Return [x, y] of the center of cell containing provided text 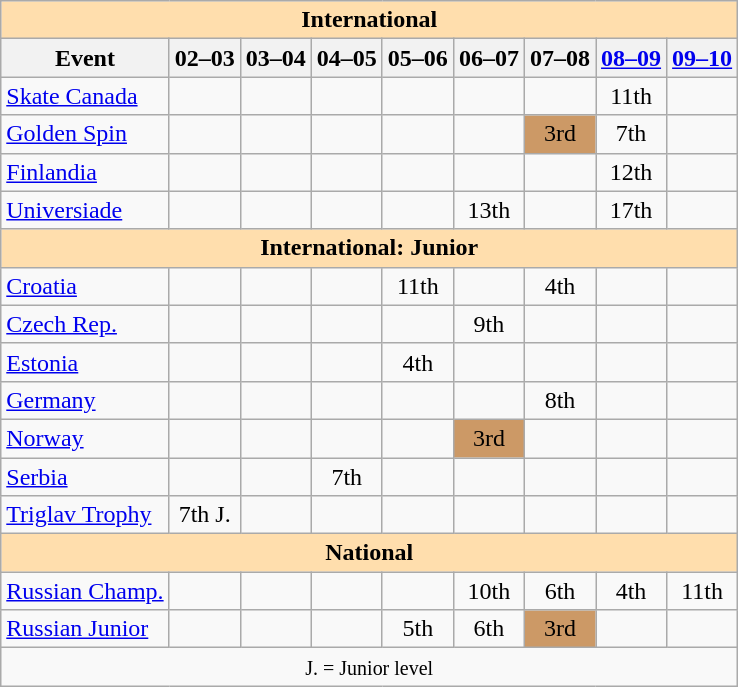
07–08 [560, 58]
Golden Spin [85, 134]
8th [560, 400]
03–04 [276, 58]
5th [418, 629]
7th J. [204, 515]
Serbia [85, 477]
Finlandia [85, 172]
J. = Junior level [370, 667]
13th [488, 210]
05–06 [418, 58]
08–09 [632, 58]
Triglav Trophy [85, 515]
10th [488, 591]
9th [488, 324]
Event [85, 58]
04–05 [346, 58]
International [370, 20]
Russian Junior [85, 629]
Estonia [85, 362]
Croatia [85, 286]
09–10 [702, 58]
Germany [85, 400]
Universiade [85, 210]
06–07 [488, 58]
Czech Rep. [85, 324]
Skate Canada [85, 96]
Norway [85, 438]
02–03 [204, 58]
17th [632, 210]
12th [632, 172]
National [370, 553]
Russian Champ. [85, 591]
International: Junior [370, 248]
